From the cell containing the given text, extract its center point as [X, Y] coordinate. 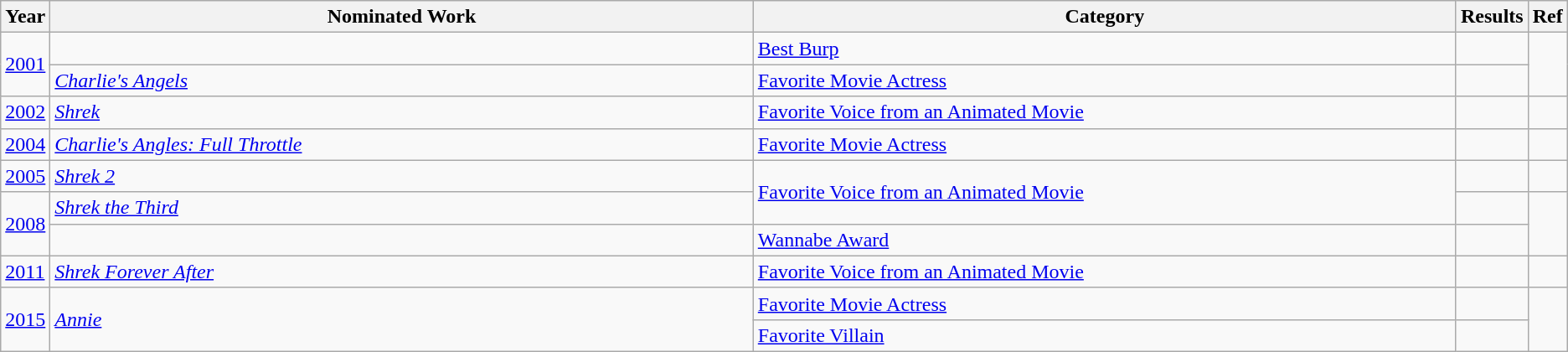
Annie [402, 319]
2004 [25, 144]
2015 [25, 319]
Charlie's Angles: Full Throttle [402, 144]
Results [1492, 17]
Ref [1548, 17]
Shrek the Third [402, 208]
2002 [25, 112]
Wannabe Award [1104, 240]
2011 [25, 272]
2008 [25, 224]
Favorite Villain [1104, 335]
2001 [25, 65]
Year [25, 17]
2005 [25, 176]
Category [1104, 17]
Shrek 2 [402, 176]
Best Burp [1104, 49]
Shrek [402, 112]
Nominated Work [402, 17]
Shrek Forever After [402, 272]
Charlie's Angels [402, 80]
